Output the [X, Y] coordinate of the center of the cell containing the given text.  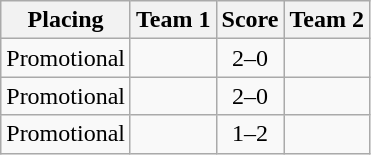
Placing [66, 20]
Team 1 [173, 20]
Score [250, 20]
1–2 [250, 134]
Team 2 [327, 20]
